For the text-containing cell, return its midpoint in [X, Y] coordinate format. 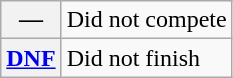
Did not finish [146, 58]
DNF [31, 58]
— [31, 20]
Did not compete [146, 20]
